Provide the [x, y] coordinate of the cell's center where the given text is located.  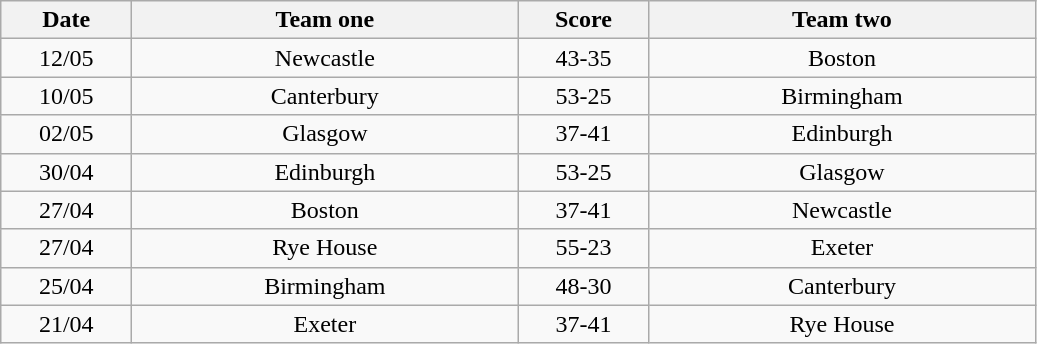
02/05 [66, 134]
Date [66, 20]
Team two [842, 20]
Team one [325, 20]
12/05 [66, 58]
10/05 [66, 96]
55-23 [584, 248]
30/04 [66, 172]
21/04 [66, 324]
48-30 [584, 286]
43-35 [584, 58]
Score [584, 20]
25/04 [66, 286]
